Scan for the cell matching the given text and deliver its (x, y) coordinate at center. 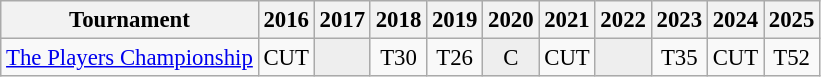
T35 (679, 58)
2018 (398, 20)
The Players Championship (130, 58)
2019 (455, 20)
T30 (398, 58)
2017 (342, 20)
Tournament (130, 20)
2025 (792, 20)
2020 (511, 20)
2023 (679, 20)
2022 (623, 20)
2024 (735, 20)
T26 (455, 58)
2021 (567, 20)
T52 (792, 58)
C (511, 58)
2016 (286, 20)
